Pinpoint the cell where the given text exists, returning its [x, y] midpoint coordinate. 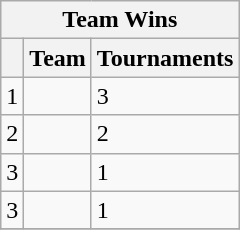
Tournaments [165, 58]
Team Wins [120, 20]
Team [58, 58]
